Identify which cell holds the provided text, then report its [x, y] central coordinate. 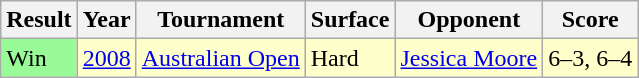
Surface [350, 20]
Hard [350, 58]
6–3, 6–4 [590, 58]
2008 [106, 58]
Win [39, 58]
Score [590, 20]
Jessica Moore [469, 58]
Opponent [469, 20]
Australian Open [220, 58]
Year [106, 20]
Result [39, 20]
Tournament [220, 20]
